Search for the cell housing the specified text and yield its (x, y) center coordinate. 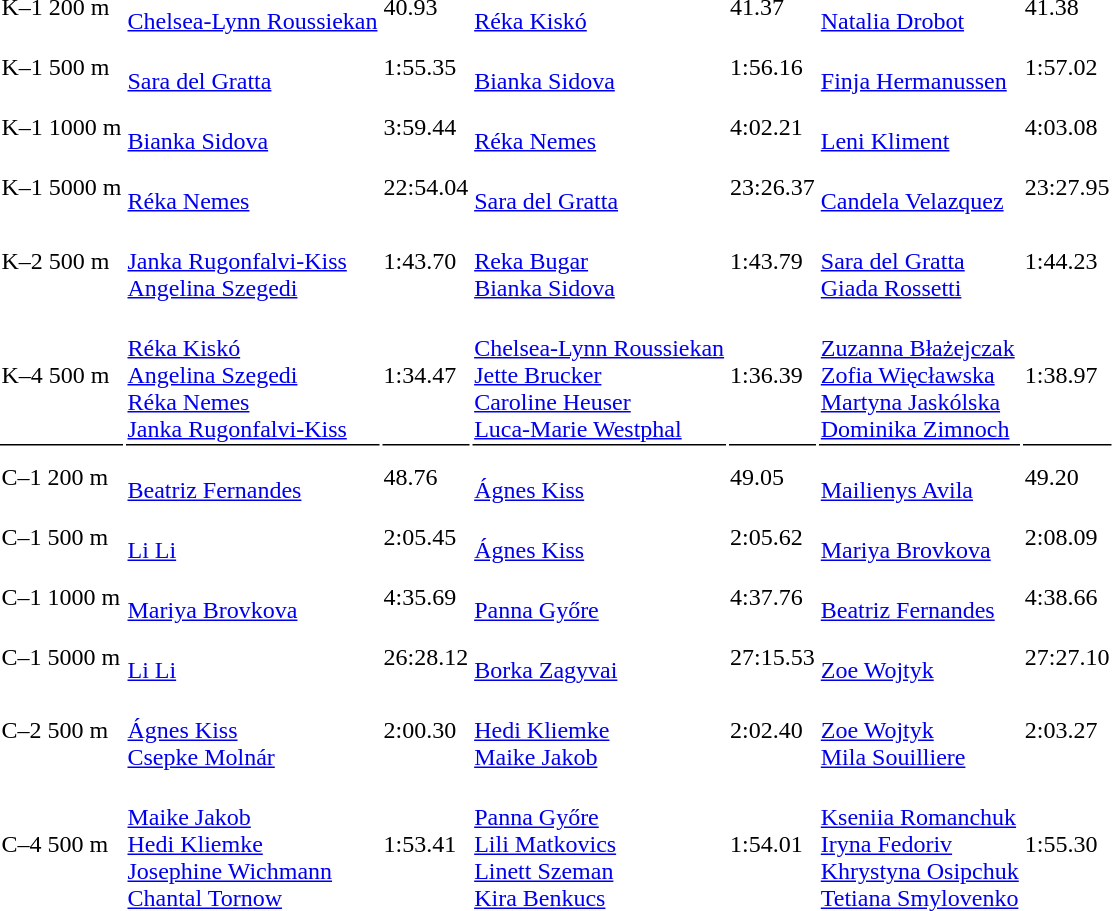
Janka Rugonfalvi-KissAngelina Szegedi (252, 261)
Finja Hermanussen (920, 68)
4:03.08 (1067, 128)
27:15.53 (773, 656)
K–1 5000 m (62, 188)
Leni Kliment (920, 128)
1:43.70 (426, 261)
C–1 1000 m (62, 596)
26:28.12 (426, 656)
K–1 1000 m (62, 128)
Panna Győre (600, 596)
2:00.30 (426, 730)
1:34.47 (426, 376)
4:35.69 (426, 596)
Sara del GrattaGiada Rossetti (920, 261)
Zuzanna BłażejczakZofia WięcławskaMartyna JaskólskaDominika Zimnoch (920, 376)
2:05.62 (773, 536)
49.05 (773, 476)
4:37.76 (773, 596)
Mailienys Avila (920, 476)
Reka BugarBianka Sidova (600, 261)
Ágnes KissCsepke Molnár (252, 730)
Zoe WojtykMila Souilliere (920, 730)
C–1 200 m (62, 476)
4:38.66 (1067, 596)
23:27.95 (1067, 188)
48.76 (426, 476)
1:57.02 (1067, 68)
27:27.10 (1067, 656)
2:05.45 (426, 536)
1:44.23 (1067, 261)
Réka KiskóAngelina SzegediRéka NemesJanka Rugonfalvi-Kiss (252, 376)
K–2 500 m (62, 261)
4:02.21 (773, 128)
1:38.97 (1067, 376)
Hedi KliemkeMaike Jakob (600, 730)
Candela Velazquez (920, 188)
2:03.27 (1067, 730)
C–2 500 m (62, 730)
Chelsea-Lynn RoussiekanJette BruckerCaroline HeuserLuca-Marie Westphal (600, 376)
1:55.35 (426, 68)
22:54.04 (426, 188)
23:26.37 (773, 188)
Zoe Wojtyk (920, 656)
C–1 5000 m (62, 656)
49.20 (1067, 476)
2:08.09 (1067, 536)
K–1 500 m (62, 68)
1:36.39 (773, 376)
Borka Zagyvai (600, 656)
K–4 500 m (62, 376)
1:56.16 (773, 68)
C–1 500 m (62, 536)
3:59.44 (426, 128)
2:02.40 (773, 730)
1:43.79 (773, 261)
